Scan for the cell matching the given text and deliver its [x, y] coordinate at center. 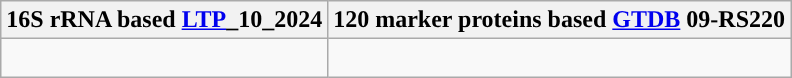
120 marker proteins based GTDB 09-RS220 [560, 20]
16S rRNA based LTP_10_2024 [164, 20]
